Capture the cell that displays the provided text and extract its [X, Y] central coordinate. 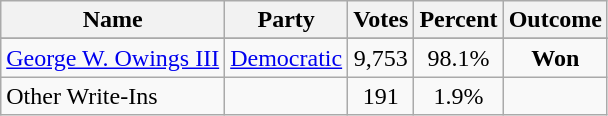
98.1% [458, 58]
Democratic [286, 58]
Won [555, 58]
9,753 [381, 58]
1.9% [458, 96]
George W. Owings III [113, 58]
Name [113, 20]
Percent [458, 20]
Votes [381, 20]
Party [286, 20]
191 [381, 96]
Outcome [555, 20]
Other Write-Ins [113, 96]
